Return the (x, y) coordinate for the center point of the cell that contains the specified text.  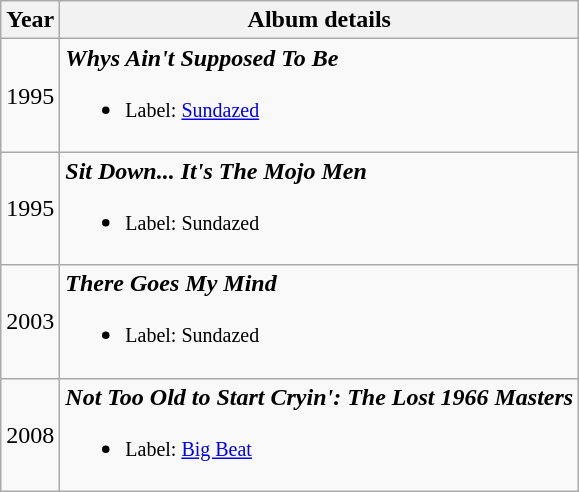
There Goes My MindLabel: Sundazed (320, 322)
Album details (320, 20)
Whys Ain't Supposed To BeLabel: Sundazed (320, 96)
Year (30, 20)
2008 (30, 434)
2003 (30, 322)
Not Too Old to Start Cryin': The Lost 1966 MastersLabel: Big Beat (320, 434)
Sit Down... It's The Mojo MenLabel: Sundazed (320, 208)
